From the cell containing the given text, extract its center point as [X, Y] coordinate. 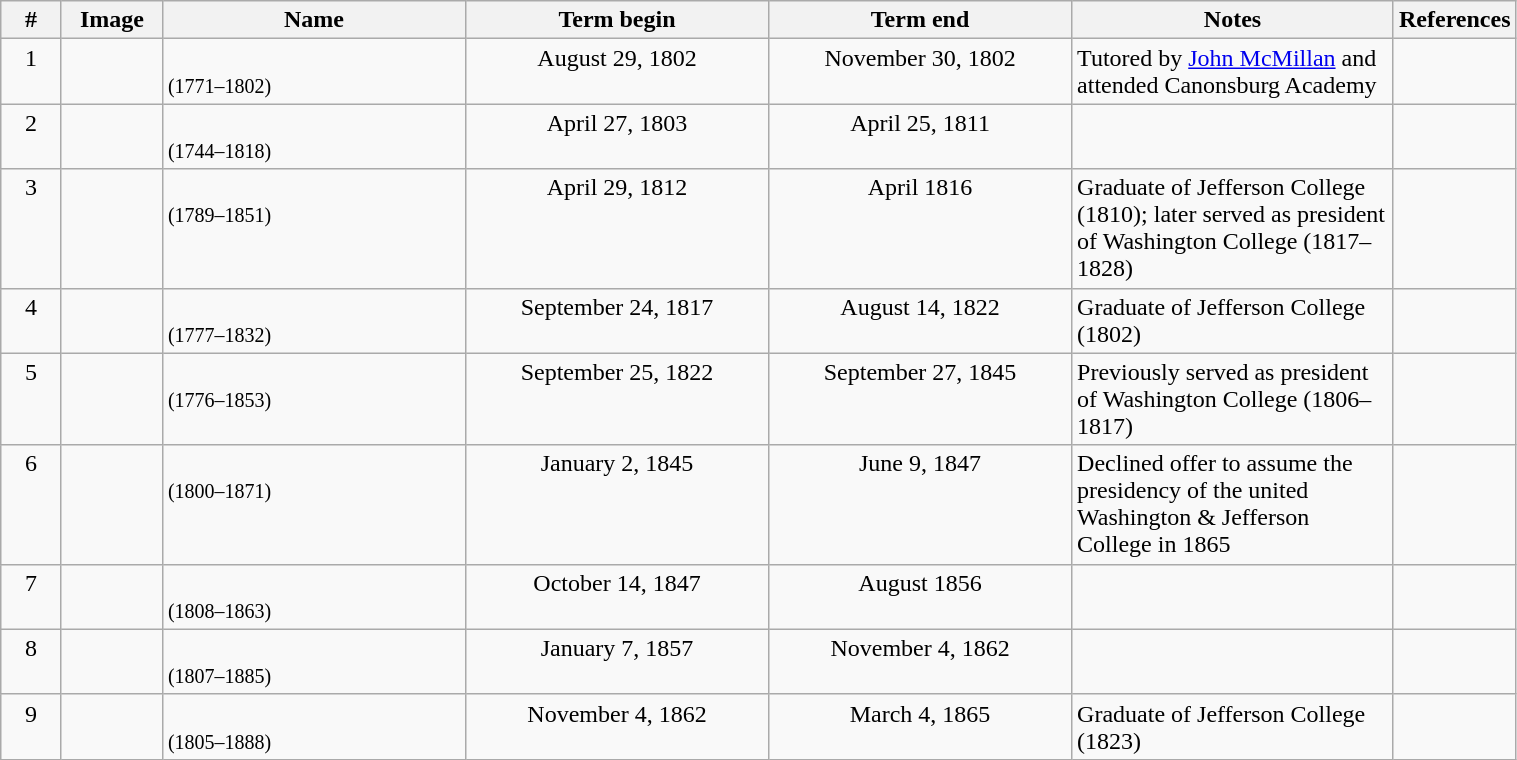
(1807–1885) [314, 662]
August 1856 [920, 596]
(1777–1832) [314, 320]
8 [32, 662]
(1800–1871) [314, 504]
Term end [920, 20]
August 14, 1822 [920, 320]
3 [32, 228]
(1744–1818) [314, 136]
1 [32, 72]
January 7, 1857 [616, 662]
Graduate of Jefferson College (1802) [1233, 320]
References [1454, 20]
September 24, 1817 [616, 320]
Notes [1233, 20]
Tutored by John McMillan and attended Canonsburg Academy [1233, 72]
(1805–1888) [314, 726]
(1808–1863) [314, 596]
5 [32, 399]
2 [32, 136]
October 14, 1847 [616, 596]
Graduate of Jefferson College (1810); later served as president of Washington College (1817–1828) [1233, 228]
November 30, 1802 [920, 72]
January 2, 1845 [616, 504]
(1789–1851) [314, 228]
# [32, 20]
April 27, 1803 [616, 136]
June 9, 1847 [920, 504]
April 29, 1812 [616, 228]
September 25, 1822 [616, 399]
Declined offer to assume the presidency of the united Washington & Jefferson College in 1865 [1233, 504]
August 29, 1802 [616, 72]
4 [32, 320]
September 27, 1845 [920, 399]
Previously served as president of Washington College (1806–1817) [1233, 399]
9 [32, 726]
Term begin [616, 20]
7 [32, 596]
Image [112, 20]
April 25, 1811 [920, 136]
March 4, 1865 [920, 726]
Name [314, 20]
(1771–1802) [314, 72]
6 [32, 504]
Graduate of Jefferson College (1823) [1233, 726]
April 1816 [920, 228]
(1776–1853) [314, 399]
